Provide the (X, Y) coordinate of the cell's center where the given text is located.  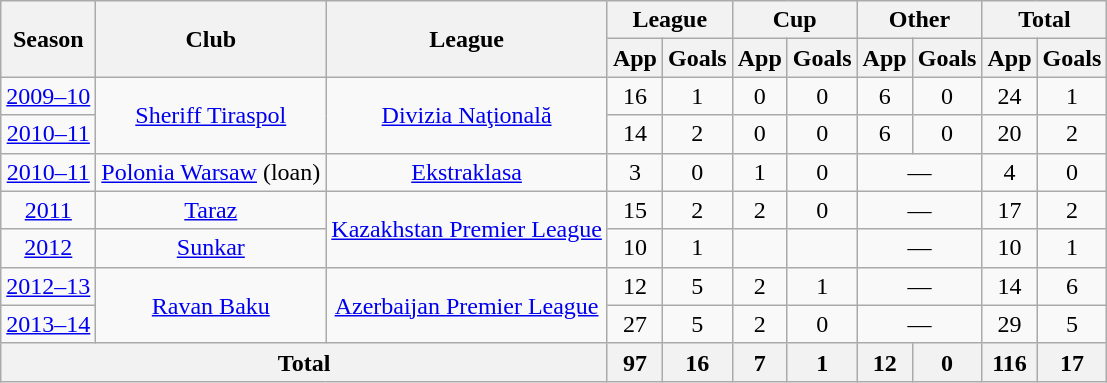
Sheriff Tiraspol (211, 115)
20 (1010, 134)
Ravan Baku (211, 305)
Divizia Naţională (467, 115)
24 (1010, 96)
Club (211, 39)
Other (920, 20)
4 (1010, 172)
Taraz (211, 210)
Cup (794, 20)
3 (634, 172)
Kazakhstan Premier League (467, 229)
2011 (48, 210)
Ekstraklasa (467, 172)
116 (1010, 362)
97 (634, 362)
29 (1010, 324)
15 (634, 210)
2013–14 (48, 324)
27 (634, 324)
2012–13 (48, 286)
Sunkar (211, 248)
2009–10 (48, 96)
Polonia Warsaw (loan) (211, 172)
2012 (48, 248)
7 (760, 362)
Azerbaijan Premier League (467, 305)
Season (48, 39)
